Output the (X, Y) coordinate of the center of the cell containing the given text.  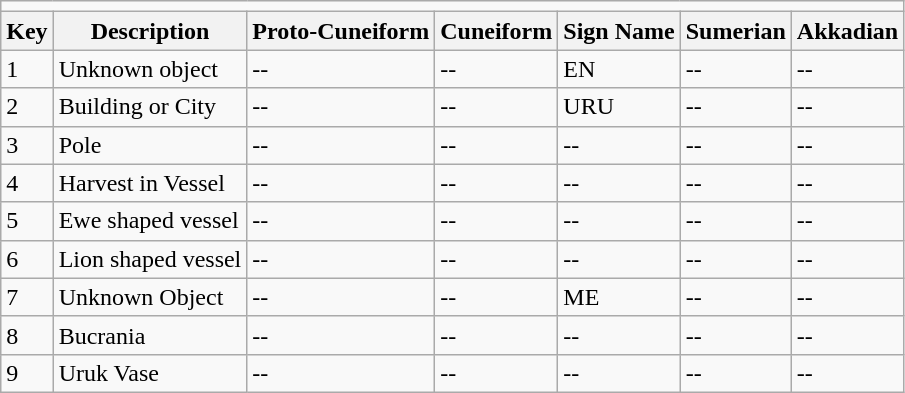
5 (27, 221)
Unknown object (150, 69)
EN (619, 69)
ME (619, 297)
9 (27, 373)
Unknown Object (150, 297)
4 (27, 183)
Cuneiform (496, 31)
3 (27, 145)
Key (27, 31)
Description (150, 31)
Sign Name (619, 31)
Building or City (150, 107)
Lion shaped vessel (150, 259)
Akkadian (847, 31)
Harvest in Vessel (150, 183)
Sumerian (736, 31)
URU (619, 107)
2 (27, 107)
6 (27, 259)
Uruk Vase (150, 373)
8 (27, 335)
Pole (150, 145)
Proto-Cuneiform (341, 31)
7 (27, 297)
1 (27, 69)
Ewe shaped vessel (150, 221)
Bucrania (150, 335)
